From the cell containing the given text, extract its center point as (x, y) coordinate. 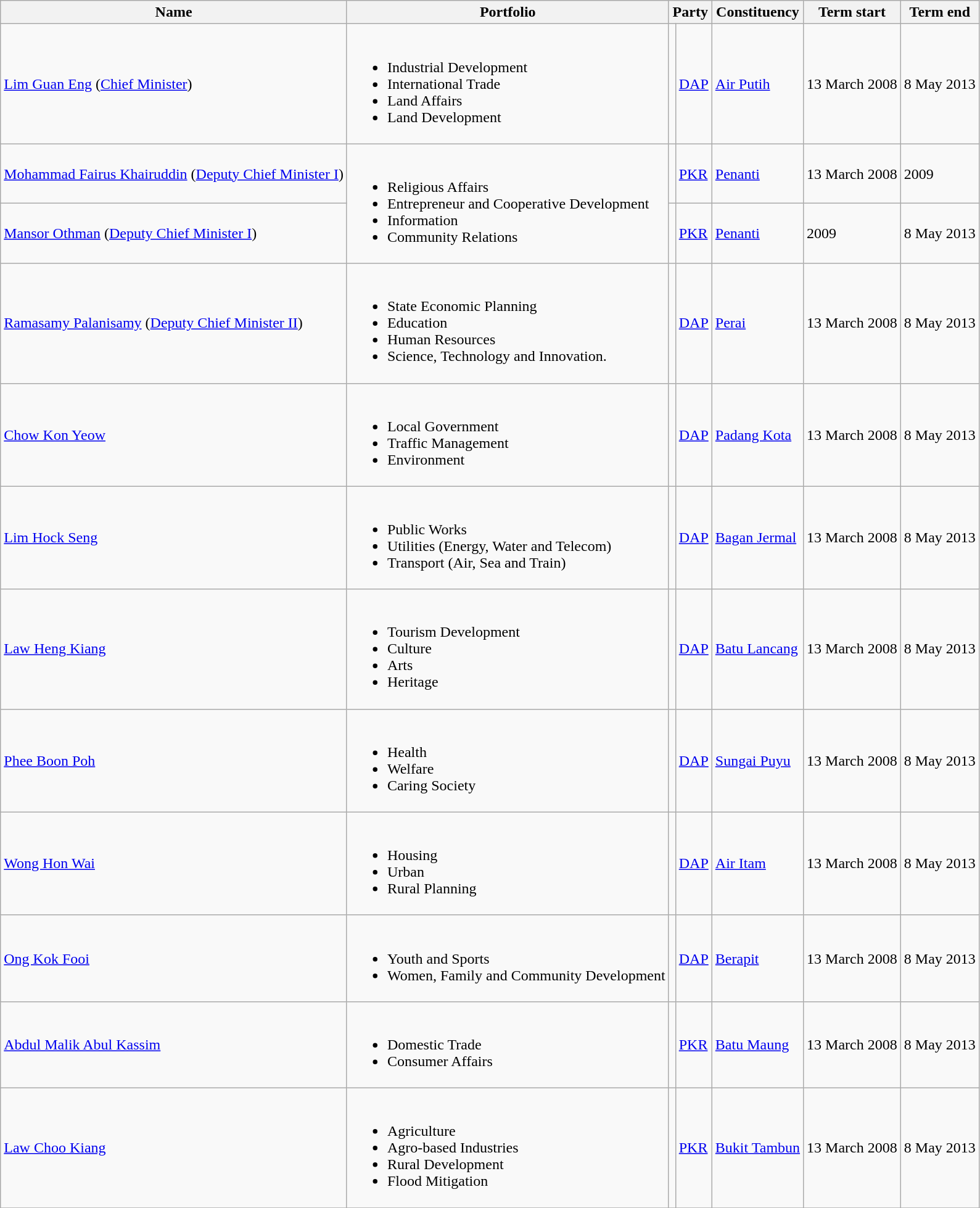
Bagan Jermal (757, 538)
State Economic PlanningEducationHuman ResourcesScience, Technology and Innovation. (508, 323)
HousingUrbanRural Planning (508, 864)
Constituency (757, 12)
Air Putih (757, 84)
Party (690, 12)
Youth and SportsWomen, Family and Community Development (508, 958)
Portfolio (508, 12)
Padang Kota (757, 434)
Sungai Puyu (757, 760)
Law Choo Kiang (174, 1148)
Mohammad Fairus Khairuddin (Deputy Chief Minister I) (174, 174)
Religious AffairsEntrepreneur and Cooperative DevelopmentInformationCommunity Relations (508, 204)
Industrial DevelopmentInternational TradeLand AffairsLand Development (508, 84)
Term end (940, 12)
Term start (852, 12)
Lim Guan Eng (Chief Minister) (174, 84)
Perai (757, 323)
Batu Lancang (757, 649)
Berapit (757, 958)
Public WorksUtilities (Energy, Water and Telecom)Transport (Air, Sea and Train) (508, 538)
Abdul Malik Abul Kassim (174, 1045)
Tourism DevelopmentCultureArtsHeritage (508, 649)
Law Heng Kiang (174, 649)
Name (174, 12)
Ong Kok Fooi (174, 958)
Ramasamy Palanisamy (Deputy Chief Minister II) (174, 323)
HealthWelfareCaring Society (508, 760)
Air Itam (757, 864)
Bukit Tambun (757, 1148)
Phee Boon Poh (174, 760)
Lim Hock Seng (174, 538)
Batu Maung (757, 1045)
Wong Hon Wai (174, 864)
Local GovernmentTraffic ManagementEnvironment (508, 434)
AgricultureAgro-based IndustriesRural DevelopmentFlood Mitigation (508, 1148)
Mansor Othman (Deputy Chief Minister I) (174, 233)
Domestic TradeConsumer Affairs (508, 1045)
Chow Kon Yeow (174, 434)
